Extract the [x, y] coordinate from the center of the cell holding the provided text.  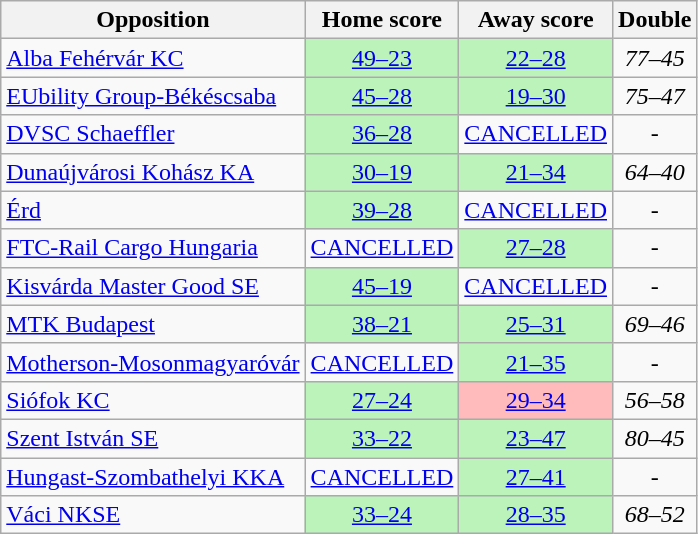
Alba Fehérvár KC [153, 58]
38–21 [382, 324]
77–45 [655, 58]
Opposition [153, 20]
22–28 [536, 58]
19–30 [536, 96]
69–46 [655, 324]
28–35 [536, 515]
45–28 [382, 96]
33–22 [382, 438]
21–35 [536, 362]
MTK Budapest [153, 324]
27–24 [382, 400]
27–41 [536, 477]
Away score [536, 20]
36–28 [382, 134]
64–40 [655, 172]
45–19 [382, 286]
Kisvárda Master Good SE [153, 286]
Érd [153, 210]
Home score [382, 20]
80–45 [655, 438]
EUbility Group-Békéscsaba [153, 96]
Double [655, 20]
Siófok KC [153, 400]
27–28 [536, 248]
33–24 [382, 515]
Motherson-Mosonmagyaróvár [153, 362]
Szent István SE [153, 438]
49–23 [382, 58]
FTC-Rail Cargo Hungaria [153, 248]
56–58 [655, 400]
Váci NKSE [153, 515]
Dunaújvárosi Kohász KA [153, 172]
25–31 [536, 324]
23–47 [536, 438]
29–34 [536, 400]
21–34 [536, 172]
DVSC Schaeffler [153, 134]
75–47 [655, 96]
39–28 [382, 210]
Hungast-Szombathelyi KKA [153, 477]
30–19 [382, 172]
68–52 [655, 515]
